Locate the cell with the specified text and output its [x, y] center coordinate. 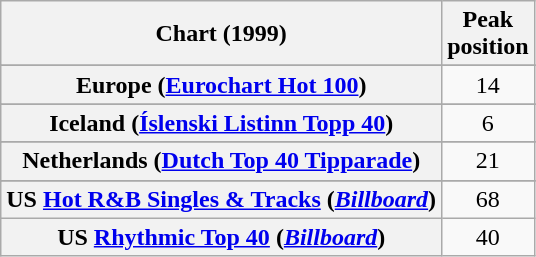
68 [488, 199]
Iceland (Íslenski Listinn Topp 40) [222, 123]
US Rhythmic Top 40 (Billboard) [222, 237]
6 [488, 123]
40 [488, 237]
US Hot R&B Singles & Tracks (Billboard) [222, 199]
Chart (1999) [222, 34]
14 [488, 85]
Europe (Eurochart Hot 100) [222, 85]
Netherlands (Dutch Top 40 Tipparade) [222, 161]
21 [488, 161]
Peakposition [488, 34]
